Return the (x, y) coordinate for the center point of the cell that contains the specified text.  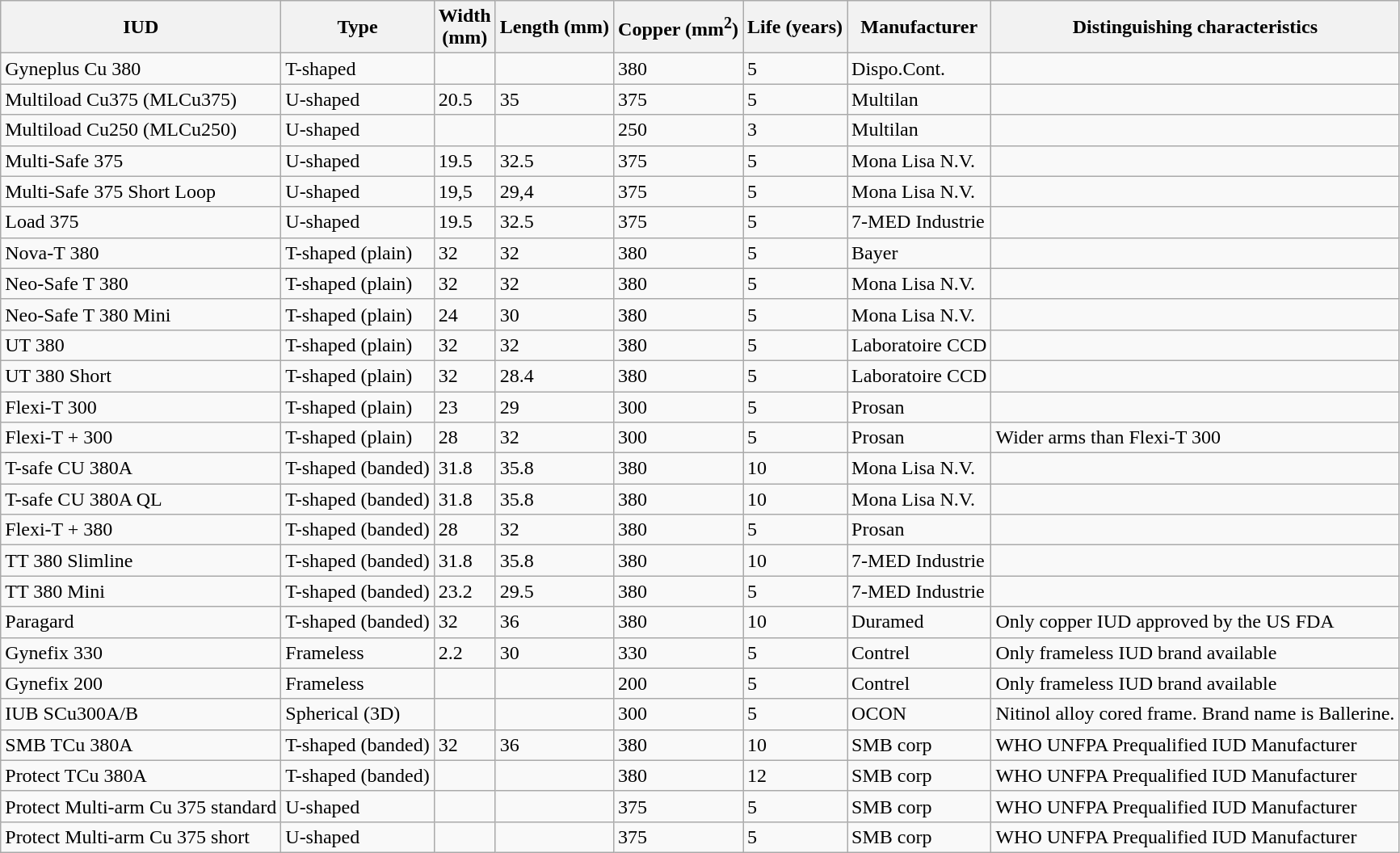
Multi-Safe 375 Short Loop (141, 191)
Width(mm) (465, 27)
Copper (mm2) (679, 27)
IUD (141, 27)
Bayer (919, 253)
Only copper IUD approved by the US FDA (1196, 622)
Neo-Safe T 380 (141, 284)
Load 375 (141, 222)
Flexi-T + 380 (141, 530)
TT 380 Mini (141, 591)
Multiload Cu375 (MLCu375) (141, 99)
Manufacturer (919, 27)
24 (465, 314)
Gynefix 330 (141, 653)
19,5 (465, 191)
T-safe CU 380A (141, 469)
20.5 (465, 99)
330 (679, 653)
TT 380 Slimline (141, 561)
12 (795, 775)
Neo-Safe T 380 Mini (141, 314)
Protect TCu 380A (141, 775)
29,4 (554, 191)
23 (465, 406)
29 (554, 406)
Length (mm) (554, 27)
Nitinol alloy cored frame. Brand name is Ballerine. (1196, 714)
Wider arms than Flexi-T 300 (1196, 438)
IUB SCu300A/B (141, 714)
Gyneplus Cu 380 (141, 69)
T-shaped (357, 69)
UT 380 Short (141, 376)
Protect Multi-arm Cu 375 standard (141, 806)
Protect Multi-arm Cu 375 short (141, 837)
Flexi-T + 300 (141, 438)
23.2 (465, 591)
2.2 (465, 653)
250 (679, 130)
Flexi-T 300 (141, 406)
T-safe CU 380A QL (141, 499)
Multiload Cu250 (MLCu250) (141, 130)
3 (795, 130)
SMB TCu 380A (141, 745)
Dispo.Cont. (919, 69)
Type (357, 27)
Nova-T 380 (141, 253)
Distinguishing characteristics (1196, 27)
Paragard (141, 622)
OCON (919, 714)
UT 380 (141, 345)
Duramed (919, 622)
Life (years) (795, 27)
28.4 (554, 376)
35 (554, 99)
Spherical (3D) (357, 714)
Multi-Safe 375 (141, 161)
Gynefix 200 (141, 683)
29.5 (554, 591)
200 (679, 683)
